For the text-containing cell, return its midpoint in (X, Y) coordinate format. 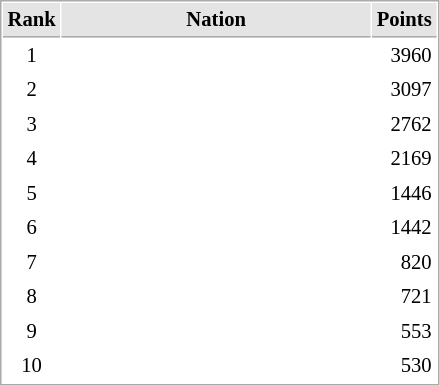
4 (32, 158)
10 (32, 366)
8 (32, 296)
2169 (404, 158)
Rank (32, 20)
3097 (404, 90)
5 (32, 194)
Nation (216, 20)
Points (404, 20)
530 (404, 366)
2762 (404, 124)
7 (32, 262)
1442 (404, 228)
553 (404, 332)
3960 (404, 56)
1446 (404, 194)
1 (32, 56)
6 (32, 228)
9 (32, 332)
820 (404, 262)
3 (32, 124)
2 (32, 90)
721 (404, 296)
